Identify which cell holds the provided text, then report its (X, Y) central coordinate. 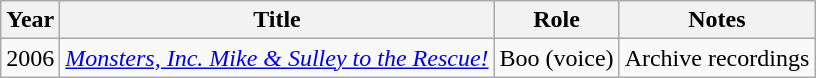
Archive recordings (717, 58)
2006 (30, 58)
Notes (717, 20)
Title (277, 20)
Year (30, 20)
Monsters, Inc. Mike & Sulley to the Rescue! (277, 58)
Role (556, 20)
Boo (voice) (556, 58)
